From the cell containing the given text, extract its center point as [x, y] coordinate. 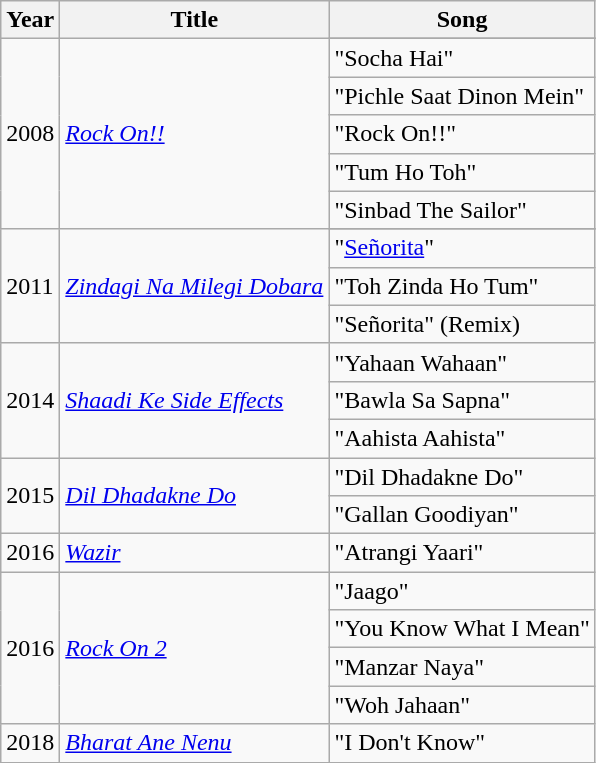
Rock On!! [194, 134]
2015 [30, 496]
"Manzar Naya" [462, 667]
"Atrangi Yaari" [462, 553]
Song [462, 20]
2014 [30, 400]
Year [30, 20]
"Woh Jahaan" [462, 705]
"I Don't Know" [462, 743]
Dil Dhadakne Do [194, 496]
Title [194, 20]
"Rock On!!" [462, 134]
"Tum Ho Toh" [462, 172]
"Socha Hai" [462, 58]
"Bawla Sa Sapna" [462, 400]
"Señorita" [462, 248]
2018 [30, 743]
"Jaago" [462, 591]
"You Know What I Mean" [462, 629]
"Gallan Goodiyan" [462, 515]
"Aahista Aahista" [462, 438]
"Toh Zinda Ho Tum" [462, 286]
"Dil Dhadakne Do" [462, 477]
"Pichle Saat Dinon Mein" [462, 96]
"Señorita" (Remix) [462, 324]
Bharat Ane Nenu [194, 743]
"Yahaan Wahaan" [462, 362]
2011 [30, 286]
Shaadi Ke Side Effects [194, 400]
Rock On 2 [194, 648]
Wazir [194, 553]
2008 [30, 134]
"Sinbad The Sailor" [462, 210]
Zindagi Na Milegi Dobara [194, 286]
